For the text-containing cell, return its midpoint in (X, Y) coordinate format. 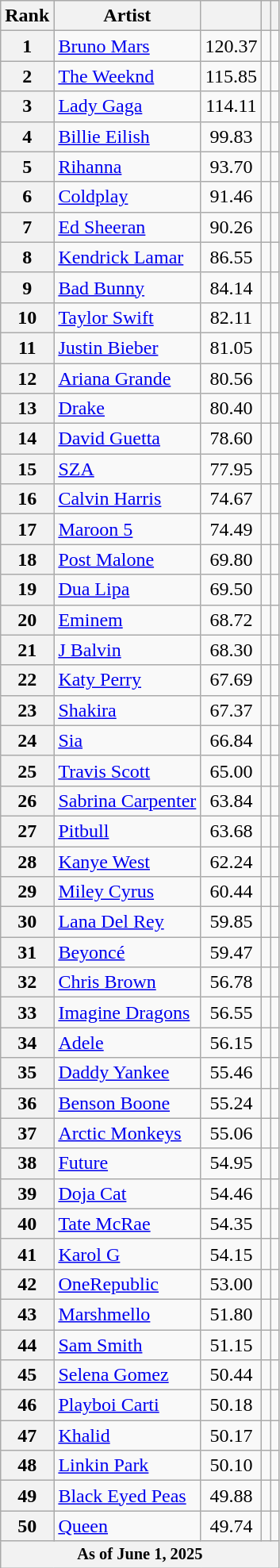
36 (27, 1103)
66.84 (232, 740)
David Guetta (127, 439)
Adele (127, 1043)
54.35 (232, 1224)
59.47 (232, 952)
50 (27, 1526)
4 (27, 136)
69.80 (232, 559)
54.15 (232, 1254)
91.46 (232, 197)
15 (27, 469)
Rihanna (127, 167)
82.11 (232, 317)
Pitbull (127, 831)
63.68 (232, 831)
Shakira (127, 710)
26 (27, 801)
14 (27, 439)
17 (27, 529)
Katy Perry (127, 680)
OneRepublic (127, 1284)
12 (27, 379)
34 (27, 1043)
38 (27, 1163)
45 (27, 1375)
9 (27, 287)
54.95 (232, 1163)
74.67 (232, 499)
77.95 (232, 469)
Queen (127, 1526)
Future (127, 1163)
Miley Cyrus (127, 892)
18 (27, 559)
42 (27, 1284)
Kanye West (127, 861)
22 (27, 680)
Imagine Dragons (127, 1013)
Travis Scott (127, 771)
69.50 (232, 590)
5 (27, 167)
86.55 (232, 257)
Tate McRae (127, 1224)
29 (27, 892)
Sia (127, 740)
120.37 (232, 46)
50.18 (232, 1405)
68.72 (232, 620)
59.85 (232, 922)
Black Eyed Peas (127, 1496)
99.83 (232, 136)
49 (27, 1496)
Beyoncé (127, 952)
Billie Eilish (127, 136)
49.74 (232, 1526)
90.26 (232, 227)
19 (27, 590)
55.24 (232, 1103)
31 (27, 952)
47 (27, 1435)
Khalid (127, 1435)
44 (27, 1345)
Benson Boone (127, 1103)
Lady Gaga (127, 106)
49.88 (232, 1496)
48 (27, 1466)
65.00 (232, 771)
Calvin Harris (127, 499)
28 (27, 861)
41 (27, 1254)
39 (27, 1193)
68.30 (232, 650)
SZA (127, 469)
20 (27, 620)
53.00 (232, 1284)
35 (27, 1073)
54.46 (232, 1193)
40 (27, 1224)
46 (27, 1405)
Karol G (127, 1254)
56.78 (232, 982)
13 (27, 409)
Linkin Park (127, 1466)
50.17 (232, 1435)
Artist (127, 16)
43 (27, 1314)
Sam Smith (127, 1345)
25 (27, 771)
24 (27, 740)
Post Malone (127, 559)
Daddy Yankee (127, 1073)
27 (27, 831)
Justin Bieber (127, 348)
37 (27, 1133)
21 (27, 650)
1 (27, 46)
Rank (27, 16)
11 (27, 348)
78.60 (232, 439)
56.15 (232, 1043)
7 (27, 227)
16 (27, 499)
32 (27, 982)
As of June 1, 2025 (140, 1555)
The Weeknd (127, 76)
81.05 (232, 348)
Taylor Swift (127, 317)
Lana Del Rey (127, 922)
51.15 (232, 1345)
Marshmello (127, 1314)
74.49 (232, 529)
J Balvin (127, 650)
Maroon 5 (127, 529)
Arctic Monkeys (127, 1133)
55.06 (232, 1133)
3 (27, 106)
67.69 (232, 680)
63.84 (232, 801)
60.44 (232, 892)
Ed Sheeran (127, 227)
55.46 (232, 1073)
10 (27, 317)
Bad Bunny (127, 287)
Ariana Grande (127, 379)
115.85 (232, 76)
80.56 (232, 379)
67.37 (232, 710)
62.24 (232, 861)
2 (27, 76)
84.14 (232, 287)
Doja Cat (127, 1193)
Chris Brown (127, 982)
33 (27, 1013)
Coldplay (127, 197)
114.11 (232, 106)
Playboi Carti (127, 1405)
6 (27, 197)
Bruno Mars (127, 46)
Eminem (127, 620)
93.70 (232, 167)
Drake (127, 409)
23 (27, 710)
30 (27, 922)
56.55 (232, 1013)
50.44 (232, 1375)
51.80 (232, 1314)
Kendrick Lamar (127, 257)
80.40 (232, 409)
Sabrina Carpenter (127, 801)
8 (27, 257)
50.10 (232, 1466)
Dua Lipa (127, 590)
Selena Gomez (127, 1375)
